Return the [x, y] coordinate for the center point of the cell that contains the specified text.  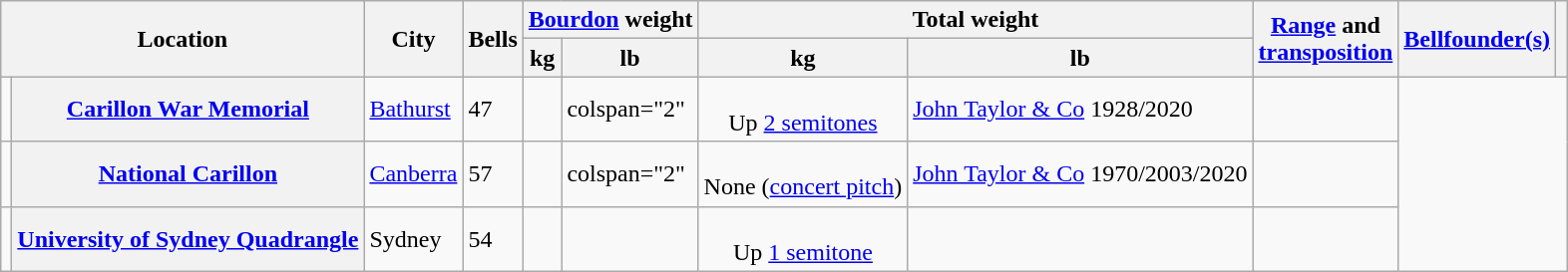
City [413, 39]
54 [493, 239]
Bells [493, 39]
Up 1 semitone [803, 239]
None (concert pitch) [803, 173]
Bourdon weight [610, 20]
Sydney [413, 239]
National Carillon [188, 173]
Total weight [976, 20]
Bathurst [413, 110]
Range andtransposition [1326, 39]
Canberra [413, 173]
University of Sydney Quadrangle [188, 239]
57 [493, 173]
Bellfounder(s) [1477, 39]
Up 2 semitones [803, 110]
John Taylor & Co 1970/2003/2020 [1080, 173]
Location [183, 39]
47 [493, 110]
Carillon War Memorial [188, 110]
John Taylor & Co 1928/2020 [1080, 110]
